Pinpoint the cell where the given text exists, returning its (X, Y) midpoint coordinate. 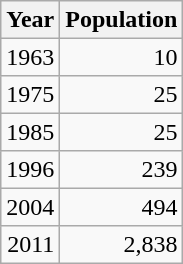
2,838 (122, 244)
2011 (30, 244)
1985 (30, 132)
239 (122, 170)
1963 (30, 56)
Year (30, 20)
2004 (30, 206)
10 (122, 56)
Population (122, 20)
1996 (30, 170)
1975 (30, 94)
494 (122, 206)
